Extract the (x, y) coordinate from the center of the cell holding the provided text.  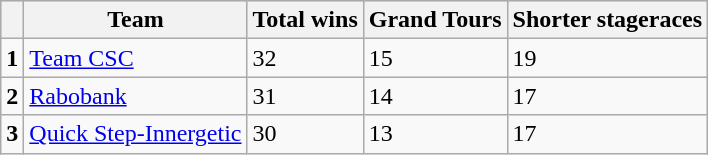
1 (12, 58)
15 (435, 58)
Quick Step-Innergetic (136, 134)
14 (435, 96)
Grand Tours (435, 20)
Team CSC (136, 58)
Total wins (305, 20)
19 (608, 58)
Shorter stageraces (608, 20)
2 (12, 96)
Team (136, 20)
32 (305, 58)
31 (305, 96)
13 (435, 134)
3 (12, 134)
Rabobank (136, 96)
30 (305, 134)
